Pinpoint the cell where the given text exists, returning its (X, Y) midpoint coordinate. 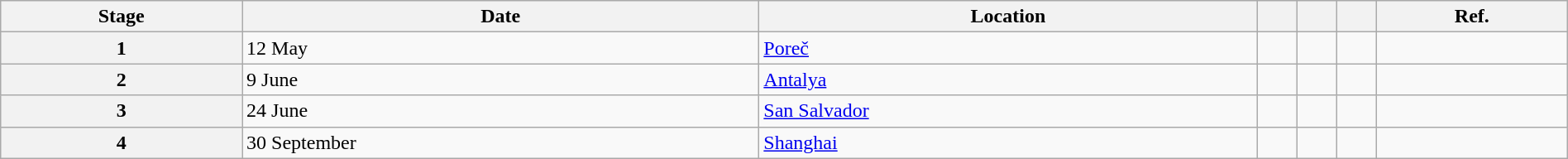
2 (122, 79)
San Salvador (1008, 111)
24 June (501, 111)
9 June (501, 79)
Poreč (1008, 48)
4 (122, 142)
Ref. (1472, 17)
12 May (501, 48)
Stage (122, 17)
30 September (501, 142)
Location (1008, 17)
Antalya (1008, 79)
3 (122, 111)
Date (501, 17)
1 (122, 48)
Shanghai (1008, 142)
